Find where the given text appears and provide that cell's center as [X, Y] coordinate. 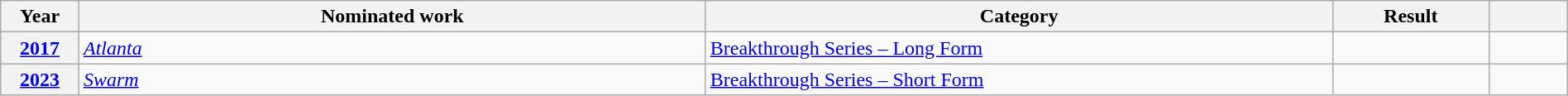
Category [1019, 17]
Result [1411, 17]
Swarm [392, 79]
2023 [40, 79]
Year [40, 17]
Atlanta [392, 48]
Breakthrough Series – Long Form [1019, 48]
2017 [40, 48]
Breakthrough Series – Short Form [1019, 79]
Nominated work [392, 17]
